Return [X, Y] of the center of cell containing provided text 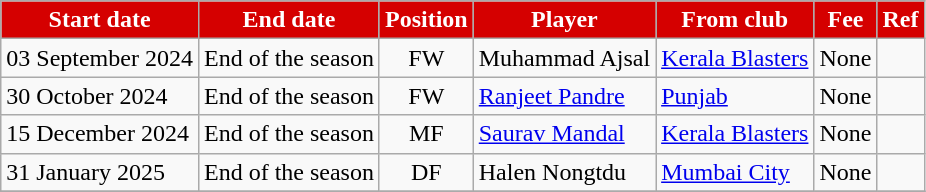
30 October 2024 [100, 96]
03 September 2024 [100, 58]
Ref [900, 20]
Muhammad Ajsal [564, 58]
Position [426, 20]
From club [735, 20]
31 January 2025 [100, 172]
Start date [100, 20]
Player [564, 20]
Fee [846, 20]
DF [426, 172]
Halen Nongtdu [564, 172]
Mumbai City [735, 172]
MF [426, 134]
Punjab [735, 96]
Ranjeet Pandre [564, 96]
15 December 2024 [100, 134]
Saurav Mandal [564, 134]
End date [288, 20]
